Extract the [x, y] coordinate from the center of the cell holding the provided text.  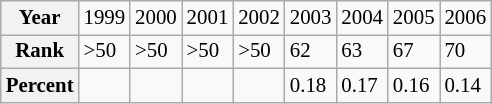
2003 [311, 18]
0.18 [311, 85]
70 [466, 51]
2001 [208, 18]
62 [311, 51]
2006 [466, 18]
Percent [40, 85]
2005 [414, 18]
67 [414, 51]
0.14 [466, 85]
Year [40, 18]
2004 [362, 18]
2000 [156, 18]
0.17 [362, 85]
Rank [40, 51]
63 [362, 51]
2002 [259, 18]
1999 [105, 18]
0.16 [414, 85]
